Provide the (X, Y) coordinate of the cell's center where the given text is located.  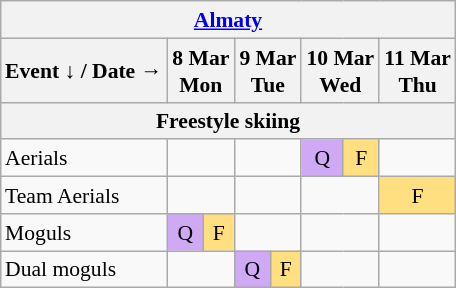
Freestyle skiing (228, 120)
11 MarThu (418, 70)
Aerials (84, 158)
Event ↓ / Date → (84, 70)
Team Aerials (84, 194)
Almaty (228, 20)
9 MarTue (268, 70)
Moguls (84, 232)
Dual moguls (84, 268)
10 MarWed (340, 70)
8 MarMon (200, 70)
